Return (X, Y) of the center of cell containing provided text 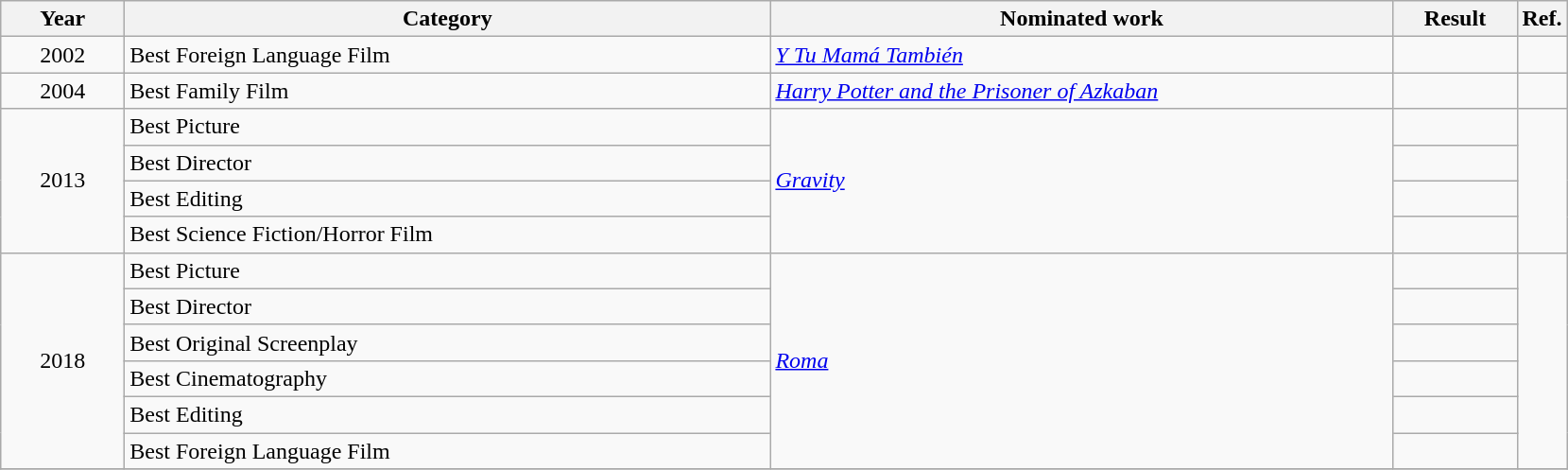
Gravity (1081, 181)
2013 (62, 181)
2018 (62, 360)
Best Family Film (448, 91)
Best Cinematography (448, 378)
Harry Potter and the Prisoner of Azkaban (1081, 91)
Y Tu Mamá También (1081, 55)
Ref. (1542, 19)
Result (1456, 19)
Roma (1081, 360)
Best Science Fiction/Horror Film (448, 235)
Category (448, 19)
2002 (62, 55)
Nominated work (1081, 19)
Year (62, 19)
2004 (62, 91)
Best Original Screenplay (448, 342)
